Provide the (X, Y) coordinate of the cell's center where the given text is located.  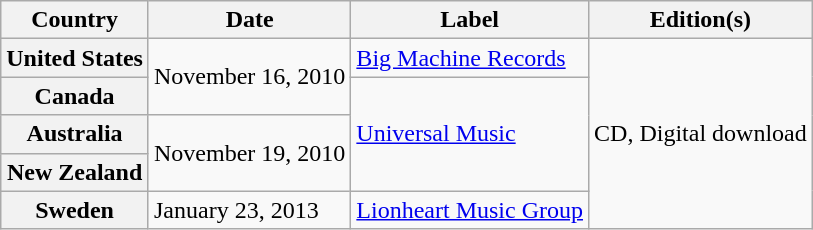
New Zealand (75, 172)
Lionheart Music Group (470, 210)
Edition(s) (701, 20)
January 23, 2013 (249, 210)
Canada (75, 96)
Country (75, 20)
Australia (75, 134)
Sweden (75, 210)
Label (470, 20)
November 19, 2010 (249, 153)
United States (75, 58)
Date (249, 20)
CD, Digital download (701, 134)
Big Machine Records (470, 58)
November 16, 2010 (249, 77)
Universal Music (470, 134)
